Output the (x, y) coordinate of the center of the cell containing the given text.  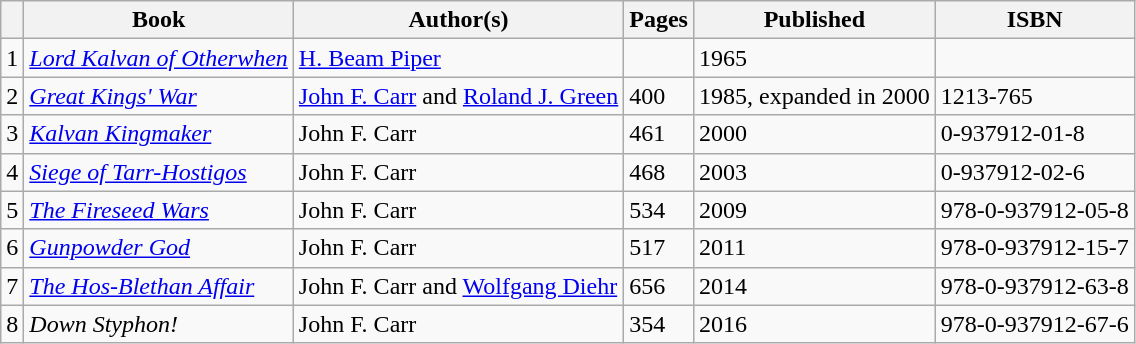
5 (12, 210)
978-0-937912-67-6 (1034, 324)
Down Styphon! (159, 324)
461 (659, 134)
8 (12, 324)
4 (12, 172)
2 (12, 96)
400 (659, 96)
2003 (814, 172)
Gunpowder God (159, 248)
Lord Kalvan of Otherwhen (159, 58)
2014 (814, 286)
2016 (814, 324)
534 (659, 210)
Book (159, 20)
Published (814, 20)
978-0-937912-15-7 (1034, 248)
978-0-937912-05-8 (1034, 210)
354 (659, 324)
517 (659, 248)
Siege of Tarr-Hostigos (159, 172)
2009 (814, 210)
Author(s) (458, 20)
978-0-937912-63-8 (1034, 286)
468 (659, 172)
Great Kings' War (159, 96)
0-937912-02-6 (1034, 172)
6 (12, 248)
1985, expanded in 2000 (814, 96)
2000 (814, 134)
7 (12, 286)
2011 (814, 248)
1 (12, 58)
John F. Carr and Roland J. Green (458, 96)
The Hos-Blethan Affair (159, 286)
John F. Carr and Wolfgang Diehr (458, 286)
1965 (814, 58)
3 (12, 134)
0-937912-01-8 (1034, 134)
656 (659, 286)
ISBN (1034, 20)
The Fireseed Wars (159, 210)
H. Beam Piper (458, 58)
Kalvan Kingmaker (159, 134)
Pages (659, 20)
1213-765 (1034, 96)
